Return (x, y) of the center of cell containing provided text 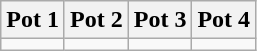
Pot 1 (33, 20)
Pot 3 (160, 20)
Pot 2 (96, 20)
Pot 4 (224, 20)
